Return (x, y) of the center of cell containing provided text 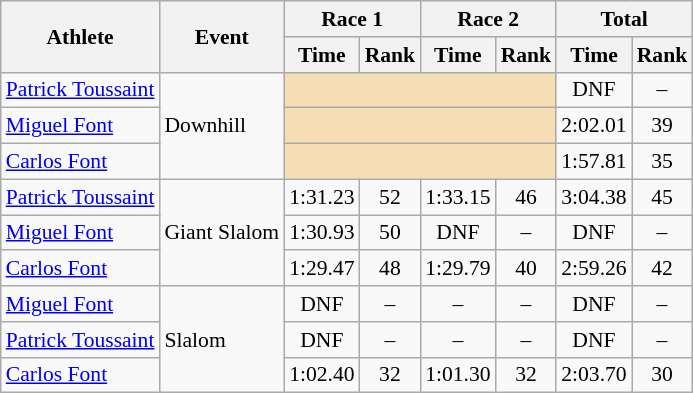
1:02.40 (322, 375)
1:33.15 (458, 197)
Total (624, 19)
Race 2 (488, 19)
Giant Slalom (222, 232)
45 (662, 197)
Slalom (222, 340)
2:03.70 (594, 375)
40 (526, 269)
Event (222, 36)
42 (662, 269)
2:59.26 (594, 269)
1:31.23 (322, 197)
30 (662, 375)
52 (390, 197)
46 (526, 197)
Downhill (222, 126)
Race 1 (352, 19)
39 (662, 126)
1:29.79 (458, 269)
1:01.30 (458, 375)
1:30.93 (322, 233)
35 (662, 162)
Athlete (80, 36)
2:02.01 (594, 126)
1:29.47 (322, 269)
50 (390, 233)
1:57.81 (594, 162)
3:04.38 (594, 197)
48 (390, 269)
